Scan for the cell matching the given text and deliver its (X, Y) coordinate at center. 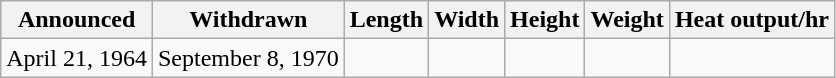
Length (386, 20)
Withdrawn (248, 20)
Announced (77, 20)
Weight (627, 20)
Heat output/hr (752, 20)
Width (467, 20)
Height (545, 20)
April 21, 1964 (77, 58)
September 8, 1970 (248, 58)
